Detect which cell encompasses the target text, then output its [x, y] center coordinate. 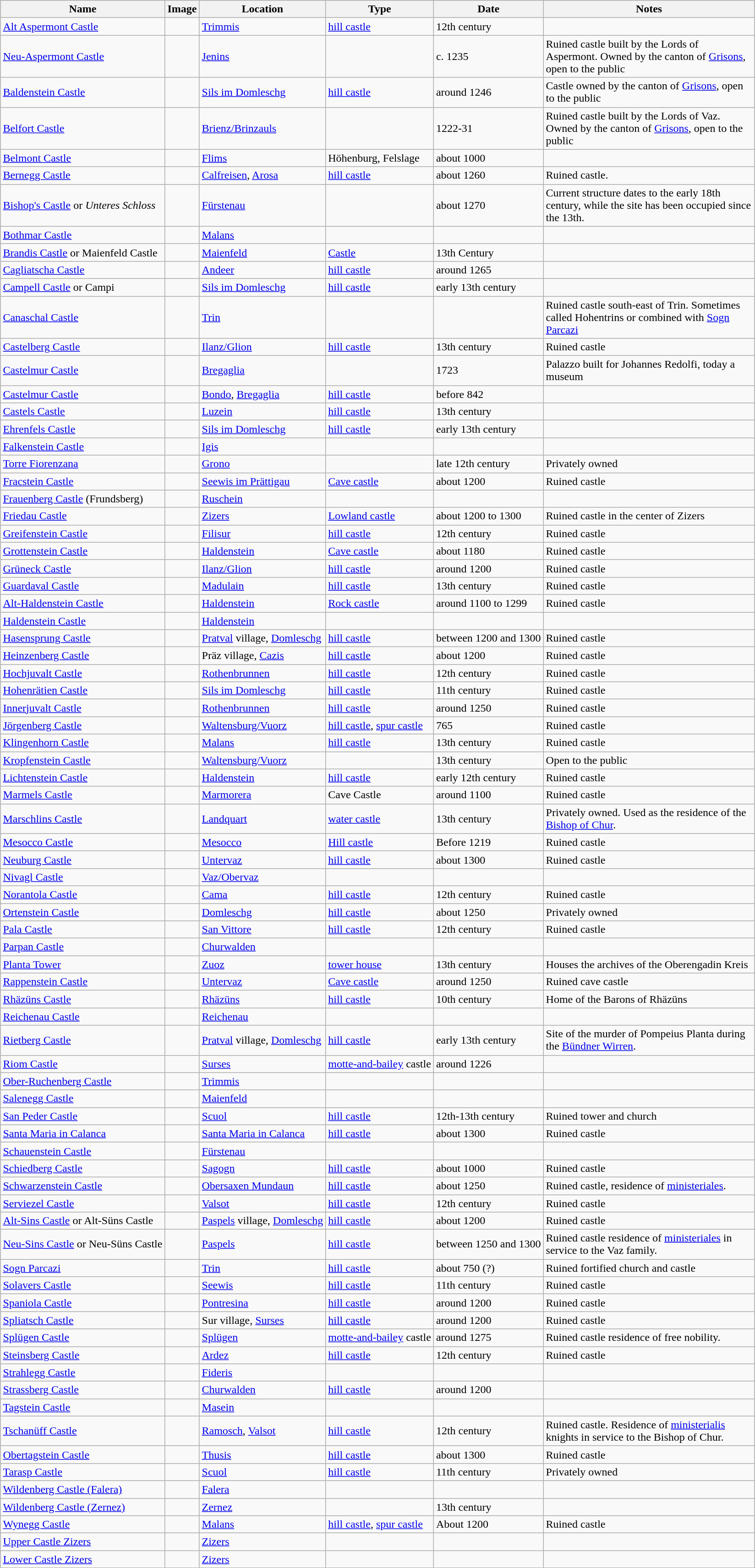
Klingenhorn Castle [82, 743]
Wynegg Castle [82, 1524]
Ruined castle residence of free nobility. [649, 1338]
Home of the Barons of Rhäzüns [649, 999]
Lower Castle Zizers [82, 1559]
Igis [263, 446]
Pala Castle [82, 930]
Hasensprung Castle [82, 638]
Torre Fiorenzana [82, 464]
Ruined castle built by the Lords of Aspermont. Owned by the canton of Grisons, open to the public [649, 56]
Thusis [263, 1454]
Bondo, Bregaglia [263, 394]
Spaniola Castle [82, 1303]
about 750 (?) [488, 1268]
Campell Castle or Campi [82, 287]
Riom Castle [82, 1064]
Splügen Castle [82, 1338]
Jenins [263, 56]
Ruined castle built by the Lords of Vaz. Owned by the canton of Grisons, open to the public [649, 128]
Castelberg Castle [82, 347]
10th century [488, 999]
around 1100 to 1299 [488, 603]
about 1260 [488, 175]
Belmont Castle [82, 158]
Innerjuvalt Castle [82, 708]
Serviezel Castle [82, 1203]
Seewis [263, 1285]
Hohenrätien Castle [82, 691]
before 842 [488, 394]
Neu-Aspermont Castle [82, 56]
Ober-Ruchenberg Castle [82, 1081]
about 1270 [488, 205]
Hill castle [380, 842]
765 [488, 725]
Haldenstein Castle [82, 621]
Landquart [263, 819]
Sogn Parcazi [82, 1268]
Guardaval Castle [82, 586]
Grüneck Castle [82, 568]
Grottenstein Castle [82, 551]
Kropfenstein Castle [82, 760]
Madulain [263, 586]
Tarasp Castle [82, 1472]
About 1200 [488, 1524]
between 1200 and 1300 [488, 638]
around 1265 [488, 270]
Norantola Castle [82, 894]
Falera [263, 1489]
Baldenstein Castle [82, 93]
between 1250 and 1300 [488, 1245]
around 1275 [488, 1338]
Reichenau [263, 1017]
Schiedberg Castle [82, 1168]
Obertagstein Castle [82, 1454]
tower house [380, 964]
Image [182, 9]
Sagogn [263, 1168]
Cave Castle [380, 795]
Ruined castle in the center of Zizers [649, 516]
Fideris [263, 1372]
Bothmar Castle [82, 235]
Ruined castle. [649, 175]
Calfreisen, Arosa [263, 175]
Notes [649, 9]
Paspels village, Domleschg [263, 1221]
Ehrenfels Castle [82, 429]
Parpan Castle [82, 947]
Präz village, Cazis [263, 656]
Grono [263, 464]
Type [380, 9]
Splügen [263, 1338]
Castle [380, 252]
Open to the public [649, 760]
Ortenstein Castle [82, 912]
Höhenburg, Felslage [380, 158]
Castels Castle [82, 412]
Ruined cave castle [649, 982]
c. 1235 [488, 56]
Rhäzüns Castle [82, 999]
Strassberg Castle [82, 1390]
Bernegg Castle [82, 175]
about 1180 [488, 551]
Alt Aspermont Castle [82, 27]
Cama [263, 894]
Strahlegg Castle [82, 1372]
Site of the murder of Pompeius Planta during the Bündner Wirren. [649, 1040]
Castle owned by the canton of Grisons, open to the public [649, 93]
Alt-Haldenstein Castle [82, 603]
Flims [263, 158]
Ruined castle. Residence of ministerialis knights in service to the Bishop of Chur. [649, 1431]
Schauenstein Castle [82, 1151]
Belfort Castle [82, 128]
Salenegg Castle [82, 1099]
Ruined castle residence of ministeriales in service to the Vaz family. [649, 1245]
Seewis im Prättigau [263, 481]
Paspels [263, 1245]
1222-31 [488, 128]
Luzein [263, 412]
Surses [263, 1064]
Marmorera [263, 795]
12th-13th century [488, 1116]
Pontresina [263, 1303]
13th Century [488, 252]
Andeer [263, 270]
Nivagl Castle [82, 877]
Falkenstein Castle [82, 446]
Ramosch, Valsot [263, 1431]
Hochjuvalt Castle [82, 673]
Alt-Sins Castle or Alt-Süns Castle [82, 1221]
Bishop's Castle or Unteres Schloss [82, 205]
Tschanüff Castle [82, 1431]
Rock castle [380, 603]
Wildenberg Castle (Zernez) [82, 1507]
Jörgenberg Castle [82, 725]
late 12th century [488, 464]
Solavers Castle [82, 1285]
Schwarzenstein Castle [82, 1186]
Rhäzüns [263, 999]
1723 [488, 371]
around 1226 [488, 1064]
Marmels Castle [82, 795]
Filisur [263, 534]
Marschlins Castle [82, 819]
Zuoz [263, 964]
Friedau Castle [82, 516]
Wildenberg Castle (Falera) [82, 1489]
Ruined tower and church [649, 1116]
Ardez [263, 1355]
Greifenstein Castle [82, 534]
Steinsberg Castle [82, 1355]
Rappenstein Castle [82, 982]
Valsot [263, 1203]
Upper Castle Zizers [82, 1542]
Mesocco [263, 842]
Neuburg Castle [82, 860]
early 12th century [488, 778]
Spliatsch Castle [82, 1320]
Reichenau Castle [82, 1017]
Ruined castle, residence of ministeriales. [649, 1186]
Name [82, 9]
Mesocco Castle [82, 842]
Masein [263, 1407]
Heinzenberg Castle [82, 656]
Planta Tower [82, 964]
Before 1219 [488, 842]
Brienz/Brinzauls [263, 128]
Ruined fortified church and castle [649, 1268]
San Peder Castle [82, 1116]
Ruined castle south-east of Trin. Sometimes called Hohentrins or combined with Sogn Parcazi [649, 317]
Tagstein Castle [82, 1407]
Fracstein Castle [82, 481]
San Vittore [263, 930]
Bregaglia [263, 371]
Brandis Castle or Maienfeld Castle [82, 252]
Houses the archives of the Oberengadin Kreis [649, 964]
around 1246 [488, 93]
Location [263, 9]
Domleschg [263, 912]
Vaz/Obervaz [263, 877]
Sur village, Surses [263, 1320]
around 1100 [488, 795]
Rietberg Castle [82, 1040]
Canaschal Castle [82, 317]
Palazzo built for Johannes Redolfi, today a museum [649, 371]
Obersaxen Mundaun [263, 1186]
Zernez [263, 1507]
Cagliatscha Castle [82, 270]
Privately owned. Used as the residence of the Bishop of Chur. [649, 819]
Lichtenstein Castle [82, 778]
Date [488, 9]
water castle [380, 819]
Ruschein [263, 499]
Lowland castle [380, 516]
about 1200 to 1300 [488, 516]
Frauenberg Castle (Frundsberg) [82, 499]
Current structure dates to the early 18th century, while the site has been occupied since the 13th. [649, 205]
Neu-Sins Castle or Neu-Süns Castle [82, 1245]
